Output the [X, Y] coordinate of the center of the cell containing the given text.  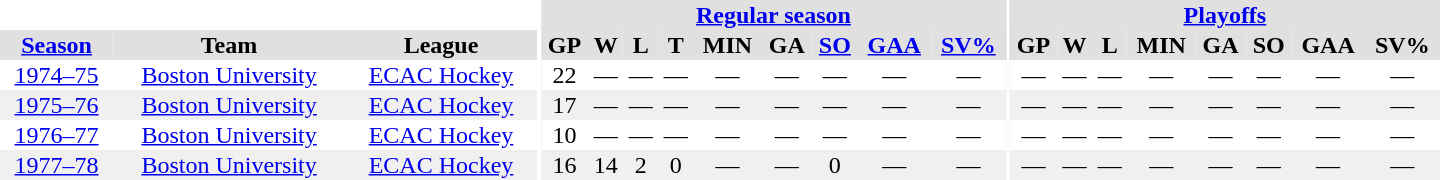
14 [606, 165]
22 [564, 75]
League [441, 45]
Regular season [774, 15]
1974–75 [56, 75]
1975–76 [56, 105]
1977–78 [56, 165]
T [676, 45]
10 [564, 135]
Season [56, 45]
Playoffs [1225, 15]
17 [564, 105]
2 [640, 165]
Team [229, 45]
16 [564, 165]
1976–77 [56, 135]
